Extract the (X, Y) coordinate from the center of the cell holding the provided text.  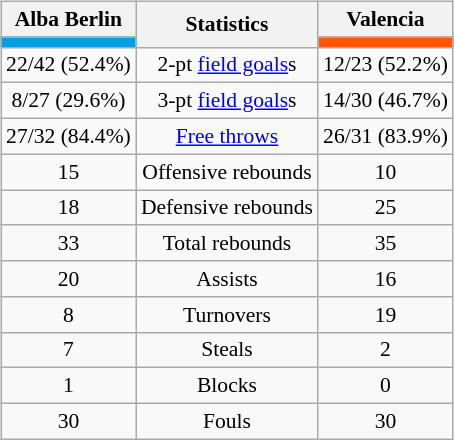
Alba Berlin (68, 19)
7 (68, 350)
Turnovers (227, 314)
22/42 (52.4%) (68, 65)
25 (386, 208)
Assists (227, 279)
35 (386, 243)
33 (68, 243)
Free throws (227, 136)
15 (68, 172)
Total rebounds (227, 243)
1 (68, 386)
18 (68, 208)
8/27 (29.6%) (68, 101)
27/32 (84.4%) (68, 136)
Steals (227, 350)
20 (68, 279)
14/30 (46.7%) (386, 101)
19 (386, 314)
16 (386, 279)
Statistics (227, 24)
0 (386, 386)
12/23 (52.2%) (386, 65)
2 (386, 350)
26/31 (83.9%) (386, 136)
8 (68, 314)
Valencia (386, 19)
3-pt field goalss (227, 101)
Fouls (227, 421)
2-pt field goalss (227, 65)
Offensive rebounds (227, 172)
Defensive rebounds (227, 208)
10 (386, 172)
Blocks (227, 386)
